Determine the (X, Y) coordinate at the center of the cell enclosing the given text.  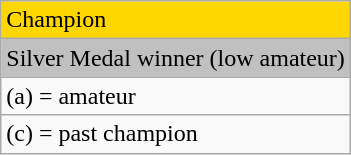
(c) = past champion (176, 134)
(a) = amateur (176, 96)
Silver Medal winner (low amateur) (176, 58)
Champion (176, 20)
